Pinpoint the cell where the given text exists, returning its (X, Y) midpoint coordinate. 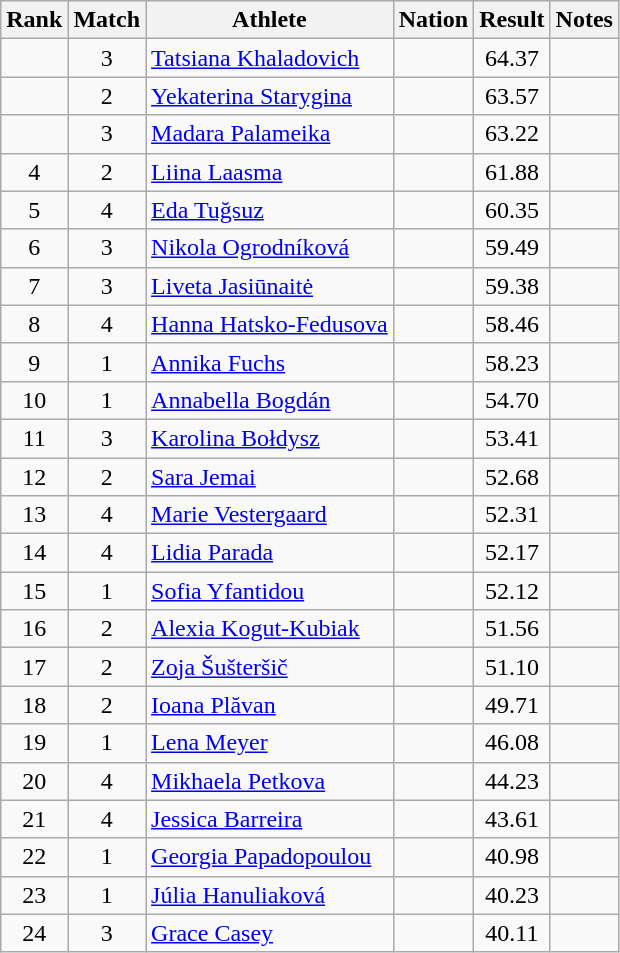
9 (34, 362)
17 (34, 667)
59.49 (512, 248)
Mikhaela Petkova (270, 781)
Karolina Bołdysz (270, 438)
18 (34, 705)
Rank (34, 20)
40.23 (512, 895)
Liina Laasma (270, 172)
Result (512, 20)
Sara Jemai (270, 477)
8 (34, 324)
Tatsiana Khaladovich (270, 58)
19 (34, 743)
44.23 (512, 781)
6 (34, 248)
Annabella Bogdán (270, 400)
Jessica Barreira (270, 819)
Annika Fuchs (270, 362)
Eda Tuğsuz (270, 210)
Nikola Ogrodníková (270, 248)
58.23 (512, 362)
Lena Meyer (270, 743)
61.88 (512, 172)
Zoja Šušteršič (270, 667)
64.37 (512, 58)
52.12 (512, 591)
52.68 (512, 477)
63.57 (512, 96)
Júlia Hanuliaková (270, 895)
Lidia Parada (270, 553)
63.22 (512, 134)
60.35 (512, 210)
5 (34, 210)
Hanna Hatsko-Fedusova (270, 324)
Notes (584, 20)
11 (34, 438)
54.70 (512, 400)
Athlete (270, 20)
24 (34, 933)
22 (34, 857)
40.11 (512, 933)
12 (34, 477)
15 (34, 591)
Marie Vestergaard (270, 515)
Sofia Yfantidou (270, 591)
21 (34, 819)
Liveta Jasiūnaitė (270, 286)
52.17 (512, 553)
58.46 (512, 324)
59.38 (512, 286)
51.10 (512, 667)
Ioana Plăvan (270, 705)
16 (34, 629)
Yekaterina Starygina (270, 96)
Madara Palameika (270, 134)
7 (34, 286)
10 (34, 400)
Grace Casey (270, 933)
20 (34, 781)
Georgia Papadopoulou (270, 857)
49.71 (512, 705)
Match (107, 20)
Alexia Kogut-Kubiak (270, 629)
Nation (433, 20)
53.41 (512, 438)
51.56 (512, 629)
40.98 (512, 857)
13 (34, 515)
14 (34, 553)
43.61 (512, 819)
23 (34, 895)
46.08 (512, 743)
52.31 (512, 515)
